Capture the cell that displays the provided text and extract its (x, y) central coordinate. 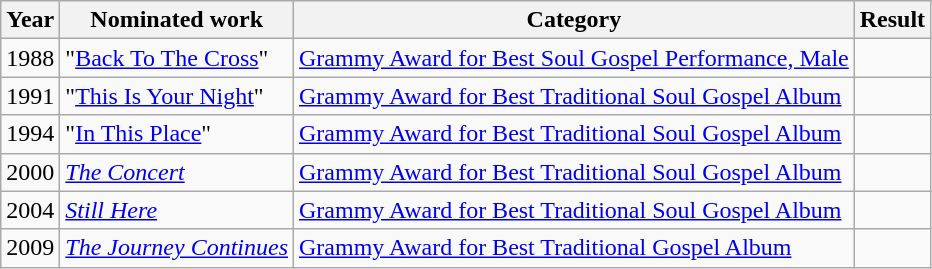
Nominated work (177, 20)
The Concert (177, 172)
2000 (30, 172)
"In This Place" (177, 134)
1988 (30, 58)
Year (30, 20)
Result (892, 20)
"Back To The Cross" (177, 58)
The Journey Continues (177, 248)
Still Here (177, 210)
2004 (30, 210)
"This Is Your Night" (177, 96)
1991 (30, 96)
Grammy Award for Best Traditional Gospel Album (574, 248)
Grammy Award for Best Soul Gospel Performance, Male (574, 58)
Category (574, 20)
1994 (30, 134)
2009 (30, 248)
